For the text-containing cell, return its midpoint in (X, Y) coordinate format. 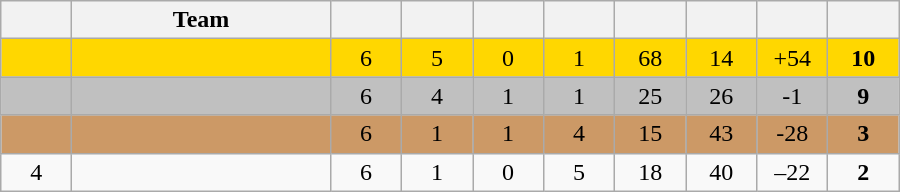
–22 (792, 172)
9 (864, 96)
3 (864, 134)
+54 (792, 58)
Team (202, 20)
25 (650, 96)
-1 (792, 96)
68 (650, 58)
14 (722, 58)
18 (650, 172)
2 (864, 172)
-28 (792, 134)
10 (864, 58)
40 (722, 172)
15 (650, 134)
43 (722, 134)
26 (722, 96)
